Pinpoint the cell where the given text exists, returning its [X, Y] midpoint coordinate. 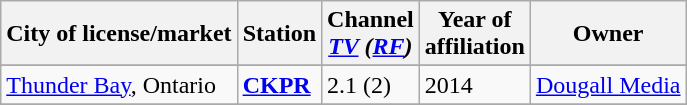
City of license/market [119, 34]
2014 [474, 85]
Station [279, 34]
CKPR [279, 85]
2.1 (2) [371, 85]
ChannelTV (RF) [371, 34]
Dougall Media [608, 85]
Year ofaffiliation [474, 34]
Thunder Bay, Ontario [119, 85]
Owner [608, 34]
